Capture the cell that displays the provided text and extract its (X, Y) central coordinate. 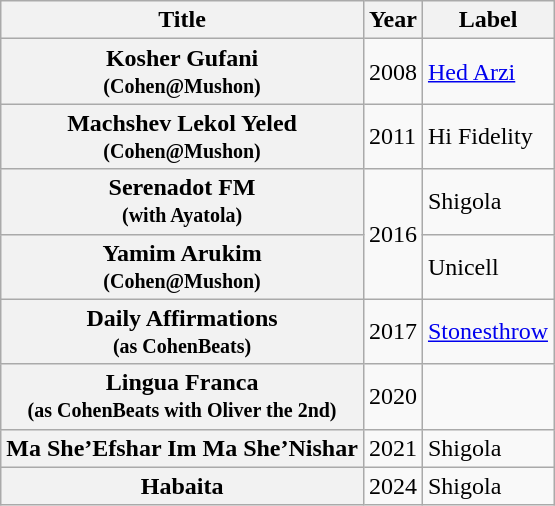
2016 (392, 234)
2017 (392, 332)
2011 (392, 136)
Serenadot FM(with Ayatola) (182, 202)
Hi Fidelity (488, 136)
Unicell (488, 266)
Lingua Franca(as CohenBeats with Oliver the 2nd) (182, 396)
2020 (392, 396)
Ma She’Efshar Im Ma She’Nishar (182, 448)
Kosher Gufani(Cohen@Mushon) (182, 72)
Stonesthrow (488, 332)
Hed Arzi (488, 72)
2024 (392, 486)
2021 (392, 448)
Title (182, 20)
Yamim Arukim(Cohen@Mushon) (182, 266)
Year (392, 20)
Habaita (182, 486)
2008 (392, 72)
Daily Affirmations(as CohenBeats) (182, 332)
Label (488, 20)
Machshev Lekol Yeled(Cohen@Mushon) (182, 136)
